Capture the cell that displays the provided text and extract its [x, y] central coordinate. 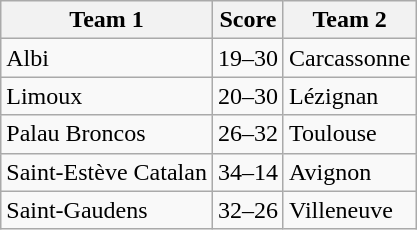
Score [248, 20]
20–30 [248, 96]
Toulouse [349, 134]
Saint-Estève Catalan [107, 172]
Carcassonne [349, 58]
Avignon [349, 172]
Albi [107, 58]
Saint-Gaudens [107, 210]
32–26 [248, 210]
Limoux [107, 96]
Team 1 [107, 20]
26–32 [248, 134]
Villeneuve [349, 210]
Palau Broncos [107, 134]
Team 2 [349, 20]
34–14 [248, 172]
19–30 [248, 58]
Lézignan [349, 96]
